Return (X, Y) of the center of cell containing provided text 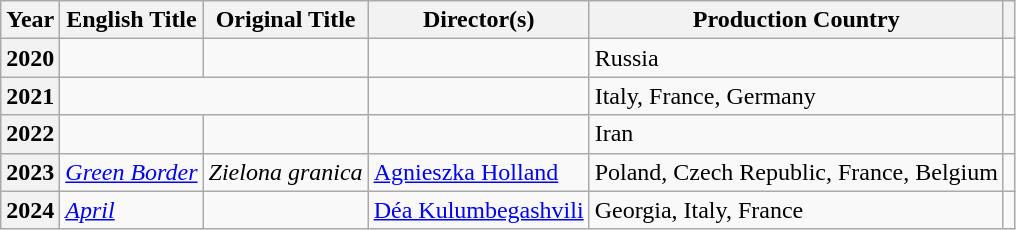
Green Border (132, 172)
April (132, 210)
Original Title (286, 20)
2024 (30, 210)
Year (30, 20)
Zielona granica (286, 172)
English Title (132, 20)
Director(s) (478, 20)
Poland, Czech Republic, France, Belgium (796, 172)
Production Country (796, 20)
Russia (796, 58)
Georgia, Italy, France (796, 210)
Déa Kulumbegashvili (478, 210)
2021 (30, 96)
2023 (30, 172)
2020 (30, 58)
Italy, France, Germany (796, 96)
Iran (796, 134)
2022 (30, 134)
Agnieszka Holland (478, 172)
